Determine the [x, y] coordinate at the center of the cell enclosing the given text.  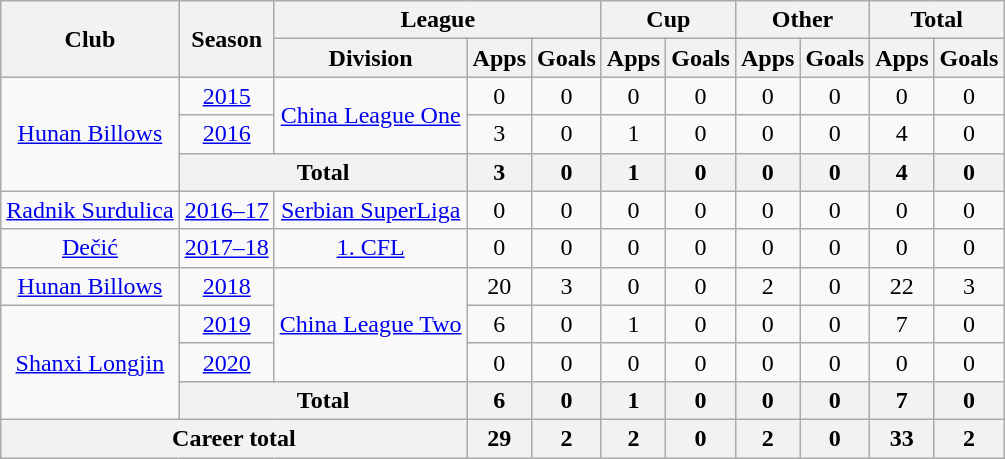
Division [370, 58]
Serbian SuperLiga [370, 210]
1. CFL [370, 248]
2015 [226, 96]
22 [902, 286]
Dečić [90, 248]
2019 [226, 324]
2018 [226, 286]
Radnik Surdulica [90, 210]
20 [499, 286]
Club [90, 39]
Season [226, 39]
2020 [226, 362]
29 [499, 438]
China League One [370, 115]
Cup [668, 20]
2016 [226, 134]
Career total [234, 438]
33 [902, 438]
League [438, 20]
China League Two [370, 324]
Shanxi Longjin [90, 362]
2016–17 [226, 210]
Other [802, 20]
2017–18 [226, 248]
